Determine the (X, Y) coordinate at the center of the cell enclosing the given text.  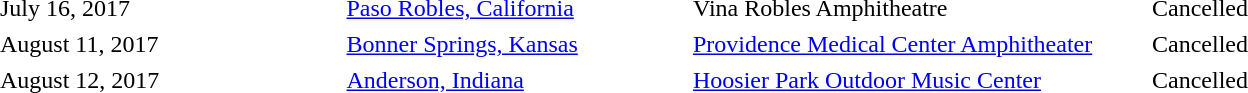
Providence Medical Center Amphitheater (918, 44)
Bonner Springs, Kansas (516, 44)
